Identify which cell holds the provided text, then report its (X, Y) central coordinate. 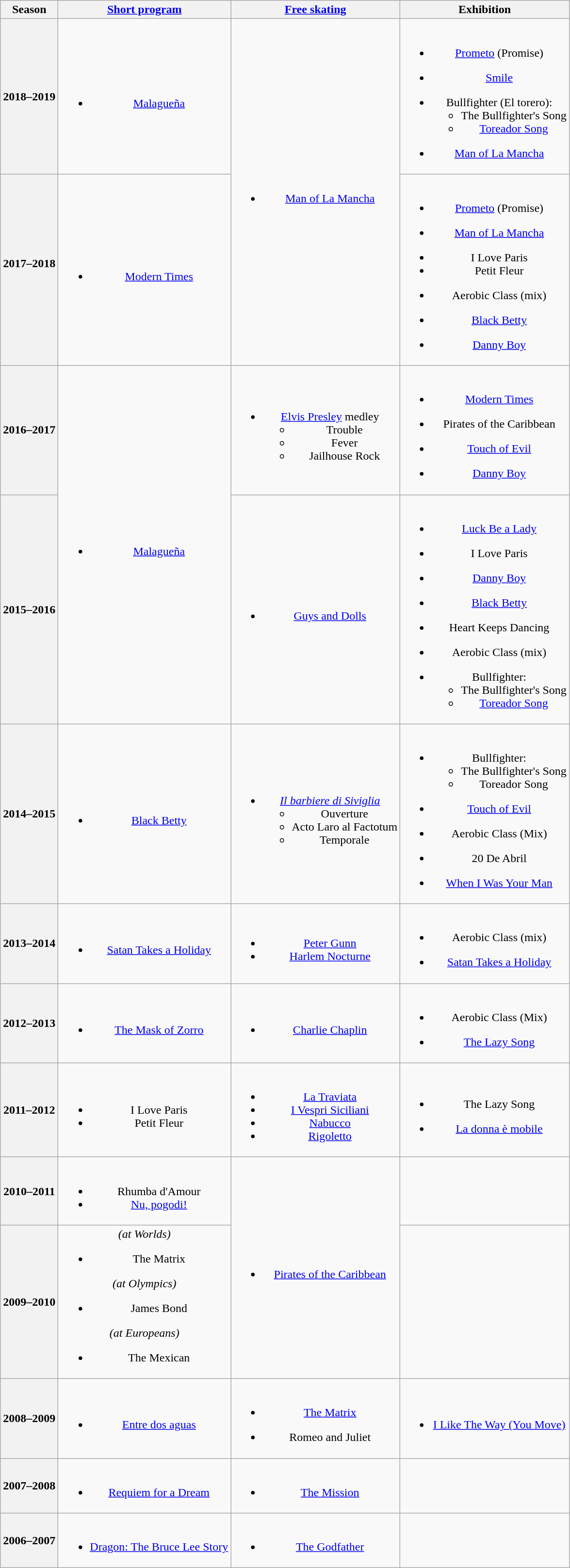
Il barbiere di SivigliaOuvertureActo Laro al FactotumTemporale (315, 814)
2015–2016 (29, 609)
Aerobic Class (Mix) The Lazy Song (485, 1023)
Bullfighter:The Bullfighter's Song Toreador Song Touch of Evil Aerobic Class (Mix) 20 De Abril When I Was Your Man (485, 814)
Short program (145, 10)
Man of La Mancha (315, 192)
Black Betty (145, 814)
2017–2018 (29, 270)
(at Worlds)The Matrix (at Olympics)James Bond (at Europeans)The Mexican (145, 1301)
I Like The Way (You Move) (485, 1418)
2006–2007 (29, 1541)
2013–2014 (29, 944)
Modern Times (145, 270)
Requiem for a Dream (145, 1486)
Season (29, 10)
Modern Times Pirates of the Caribbean Touch of Evil Danny Boy (485, 430)
The Lazy Song La donna è mobile (485, 1110)
Elvis Presley medleyTroubleFeverJailhouse Rock (315, 430)
2008–2009 (29, 1418)
Rhumba d'AmourNu, pogodi! (145, 1191)
La TraviataI Vespri SicilianiNabuccoRigoletto (315, 1110)
The Mission (315, 1486)
I Love Paris Petit Fleur (145, 1110)
Peter Gunn Harlem Nocturne (315, 944)
2011–2012 (29, 1110)
The Godfather (315, 1541)
2014–2015 (29, 814)
2016–2017 (29, 430)
Pirates of the Caribbean (315, 1267)
The Mask of Zorro (145, 1023)
2010–2011 (29, 1191)
2012–2013 (29, 1023)
Entre dos aguas (145, 1418)
Satan Takes a Holiday (145, 944)
The Matrix Romeo and Juliet (315, 1418)
Dragon: The Bruce Lee Story (145, 1541)
Charlie Chaplin (315, 1023)
Free skating (315, 10)
Aerobic Class (mix) Satan Takes a Holiday (485, 944)
Prometo (Promise) Man of La ManchaI Love Paris Petit Fleur Aerobic Class (mix) Black Betty Danny Boy (485, 270)
Guys and Dolls (315, 609)
Exhibition (485, 10)
Prometo (Promise) Smile Bullfighter (El torero):The Bullfighter's Song Toreador Song Man of La Mancha (485, 96)
2009–2010 (29, 1301)
2018–2019 (29, 96)
Luck Be a Lady I Love Paris Danny Boy Black Betty Heart Keeps Dancing Aerobic Class (mix) Bullfighter:The Bullfighter's Song Toreador Song (485, 609)
2007–2008 (29, 1486)
